Extract the [X, Y] coordinate from the center of the cell holding the provided text.  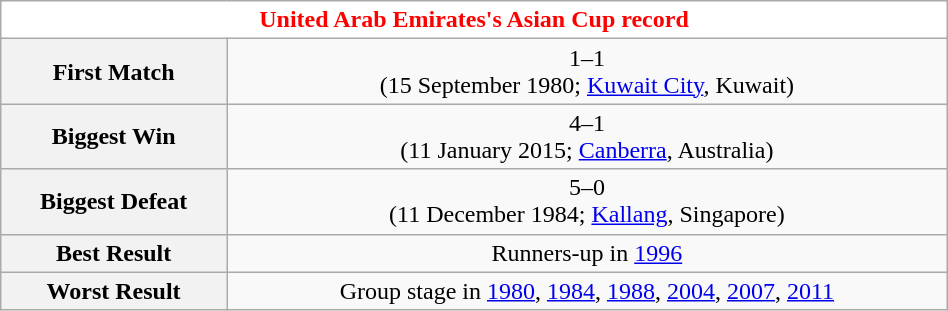
5–0 (11 December 1984; Kallang, Singapore) [586, 202]
Biggest Win [114, 136]
Worst Result [114, 291]
United Arab Emirates's Asian Cup record [474, 20]
Runners-up in 1996 [586, 253]
1–1 (15 September 1980; Kuwait City, Kuwait) [586, 72]
4–1 (11 January 2015; Canberra, Australia) [586, 136]
Best Result [114, 253]
Biggest Defeat [114, 202]
First Match [114, 72]
Group stage in 1980, 1984, 1988, 2004, 2007, 2011 [586, 291]
